Capture the cell that displays the provided text and extract its (X, Y) central coordinate. 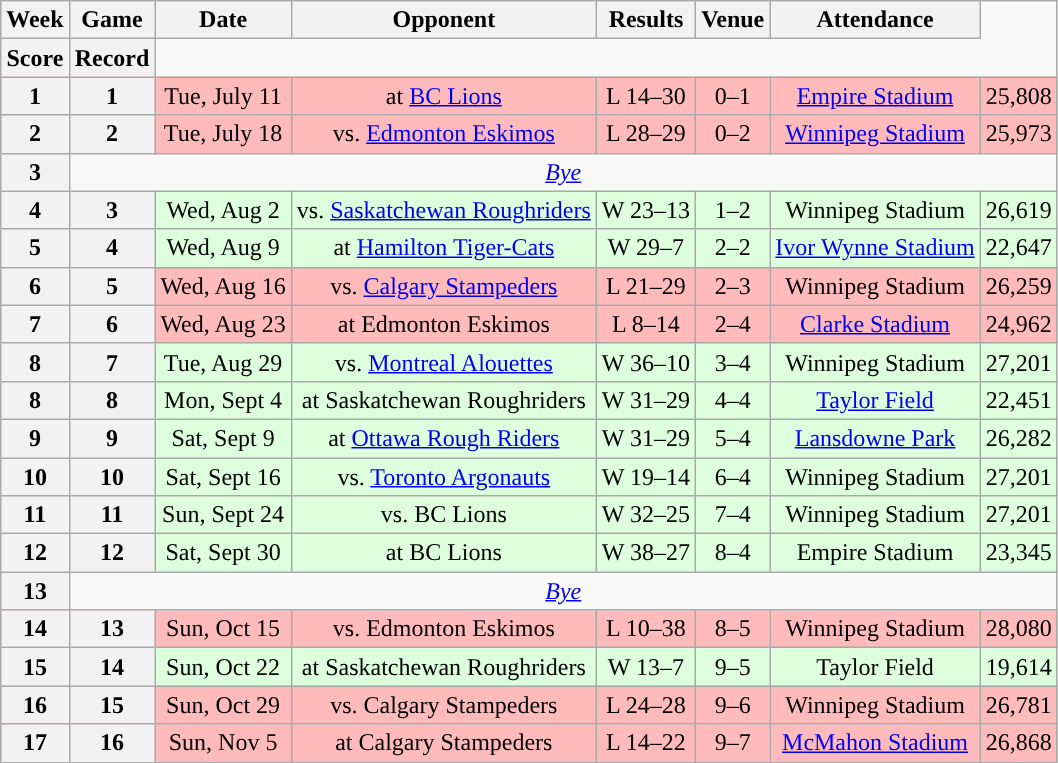
Mon, Sept 4 (223, 400)
at Ottawa Rough Riders (444, 438)
Sun, Oct 15 (223, 629)
Tue, July 18 (223, 134)
W 36–10 (646, 362)
3–4 (733, 362)
8–5 (733, 629)
Tue, July 11 (223, 96)
7–4 (733, 515)
Record (112, 58)
Sat, Sept 9 (223, 438)
Sun, Nov 5 (223, 743)
Game (112, 20)
Sun, Oct 22 (223, 667)
Week (35, 20)
Wed, Aug 23 (223, 324)
Venue (733, 20)
vs. Toronto Argonauts (444, 477)
2–2 (733, 248)
26,781 (1018, 705)
28,080 (1018, 629)
2–4 (733, 324)
25,808 (1018, 96)
L 10–38 (646, 629)
9–6 (733, 705)
L 8–14 (646, 324)
vs. BC Lions (444, 515)
26,868 (1018, 743)
Date (223, 20)
Sun, Sept 24 (223, 515)
W 13–7 (646, 667)
L 28–29 (646, 134)
5–4 (733, 438)
L 14–30 (646, 96)
L 24–28 (646, 705)
L 14–22 (646, 743)
26,619 (1018, 210)
26,282 (1018, 438)
vs. Saskatchewan Roughriders (444, 210)
Attendance (875, 20)
W 23–13 (646, 210)
0–2 (733, 134)
W 29–7 (646, 248)
6–4 (733, 477)
8–4 (733, 553)
Clarke Stadium (875, 324)
26,259 (1018, 286)
W 38–27 (646, 553)
Lansdowne Park (875, 438)
Sat, Sept 16 (223, 477)
17 (35, 743)
Wed, Aug 2 (223, 210)
at Edmonton Eskimos (444, 324)
at Hamilton Tiger-Cats (444, 248)
19,614 (1018, 667)
22,451 (1018, 400)
0–1 (733, 96)
1–2 (733, 210)
25,973 (1018, 134)
W 32–25 (646, 515)
at Calgary Stampeders (444, 743)
Opponent (444, 20)
9–5 (733, 667)
2–3 (733, 286)
W 19–14 (646, 477)
Wed, Aug 16 (223, 286)
Tue, Aug 29 (223, 362)
4–4 (733, 400)
L 21–29 (646, 286)
Score (35, 58)
22,647 (1018, 248)
Results (646, 20)
Sun, Oct 29 (223, 705)
9–7 (733, 743)
vs. Montreal Alouettes (444, 362)
Sat, Sept 30 (223, 553)
24,962 (1018, 324)
Ivor Wynne Stadium (875, 248)
McMahon Stadium (875, 743)
23,345 (1018, 553)
Wed, Aug 9 (223, 248)
